Output the (x, y) coordinate of the center of the cell containing the given text.  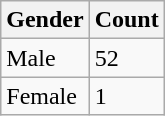
Female (45, 96)
1 (126, 96)
Gender (45, 20)
52 (126, 58)
Count (126, 20)
Male (45, 58)
